Extract the [x, y] coordinate from the center of the cell holding the provided text.  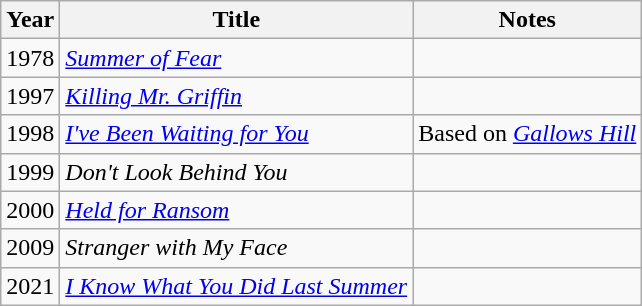
1999 [30, 172]
1978 [30, 58]
Title [236, 20]
2021 [30, 286]
1998 [30, 134]
Don't Look Behind You [236, 172]
I Know What You Did Last Summer [236, 286]
Notes [528, 20]
2009 [30, 248]
Based on Gallows Hill [528, 134]
Killing Mr. Griffin [236, 96]
Stranger with My Face [236, 248]
1997 [30, 96]
Summer of Fear [236, 58]
2000 [30, 210]
Held for Ransom [236, 210]
Year [30, 20]
I've Been Waiting for You [236, 134]
